Scan for the cell matching the given text and deliver its [X, Y] coordinate at center. 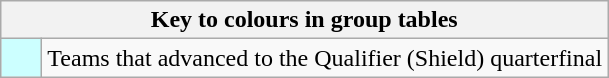
Teams that advanced to the Qualifier (Shield) quarterfinal [325, 58]
Key to colours in group tables [304, 20]
